Pinpoint the cell where the given text exists, returning its (X, Y) midpoint coordinate. 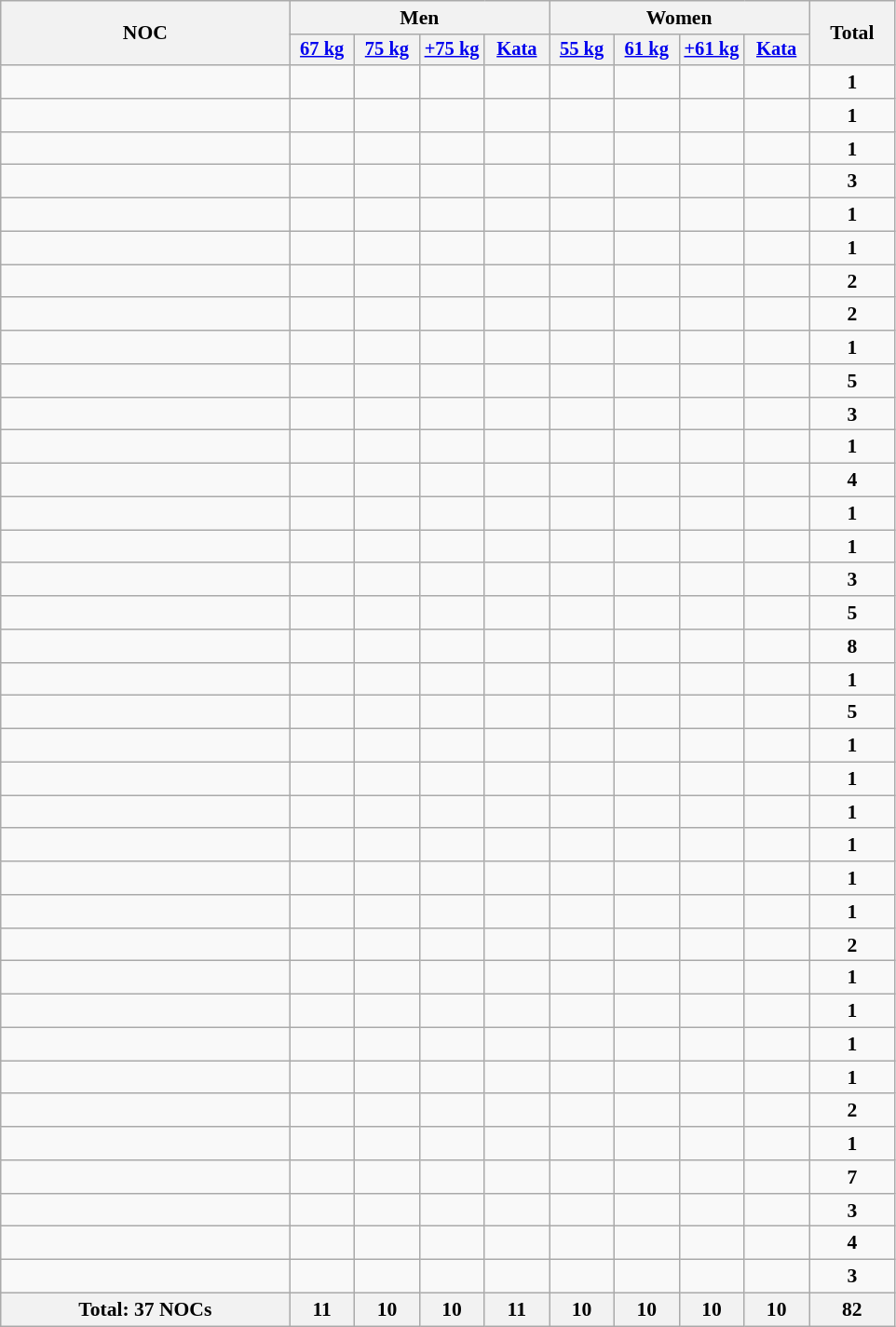
61 kg (646, 50)
82 (851, 1310)
55 kg (582, 50)
Total: 37 NOCs (145, 1310)
75 kg (387, 50)
67 kg (322, 50)
7 (851, 1177)
Total (851, 34)
Men (419, 18)
8 (851, 646)
+75 kg (452, 50)
Women (680, 18)
NOC (145, 34)
+61 kg (712, 50)
